Scan for the cell matching the given text and deliver its (X, Y) coordinate at center. 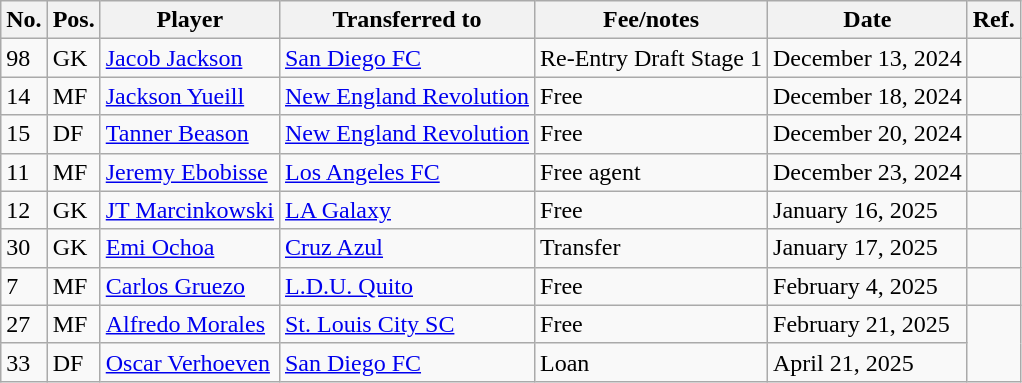
JT Marcinkowski (190, 210)
Date (868, 20)
February 21, 2025 (868, 324)
Carlos Gruezo (190, 286)
Jeremy Ebobisse (190, 172)
Los Angeles FC (406, 172)
January 17, 2025 (868, 248)
Transfer (652, 248)
Fee/notes (652, 20)
Alfredo Morales (190, 324)
33 (24, 362)
St. Louis City SC (406, 324)
December 13, 2024 (868, 58)
Emi Ochoa (190, 248)
14 (24, 96)
27 (24, 324)
December 20, 2024 (868, 134)
December 18, 2024 (868, 96)
January 16, 2025 (868, 210)
15 (24, 134)
Player (190, 20)
Cruz Azul (406, 248)
Pos. (74, 20)
30 (24, 248)
L.D.U. Quito (406, 286)
LA Galaxy (406, 210)
7 (24, 286)
Free agent (652, 172)
98 (24, 58)
No. (24, 20)
April 21, 2025 (868, 362)
Jacob Jackson (190, 58)
Transferred to (406, 20)
Jackson Yueill (190, 96)
Ref. (994, 20)
11 (24, 172)
Oscar Verhoeven (190, 362)
Loan (652, 362)
February 4, 2025 (868, 286)
Re-Entry Draft Stage 1 (652, 58)
12 (24, 210)
Tanner Beason (190, 134)
December 23, 2024 (868, 172)
